Return (x, y) of the center of cell containing provided text 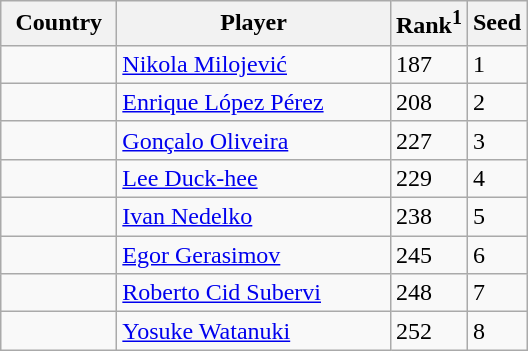
Country (59, 24)
6 (496, 255)
Rank1 (428, 24)
Egor Gerasimov (254, 255)
Lee Duck-hee (254, 178)
252 (428, 331)
238 (428, 217)
Yosuke Watanuki (254, 331)
Roberto Cid Subervi (254, 293)
8 (496, 331)
2 (496, 102)
Enrique López Pérez (254, 102)
7 (496, 293)
4 (496, 178)
3 (496, 140)
Gonçalo Oliveira (254, 140)
248 (428, 293)
Ivan Nedelko (254, 217)
227 (428, 140)
208 (428, 102)
Seed (496, 24)
5 (496, 217)
229 (428, 178)
Nikola Milojević (254, 64)
Player (254, 24)
245 (428, 255)
1 (496, 64)
187 (428, 64)
